Detect which cell encompasses the target text, then output its (X, Y) center coordinate. 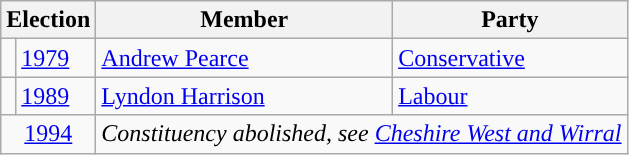
Andrew Pearce (244, 58)
Labour (510, 96)
1979 (56, 58)
Election (48, 20)
Party (510, 20)
1989 (56, 96)
Constituency abolished, see Cheshire West and Wirral (362, 134)
1994 (48, 134)
Lyndon Harrison (244, 96)
Member (244, 20)
Conservative (510, 58)
